Pinpoint the cell where the given text exists, returning its [X, Y] midpoint coordinate. 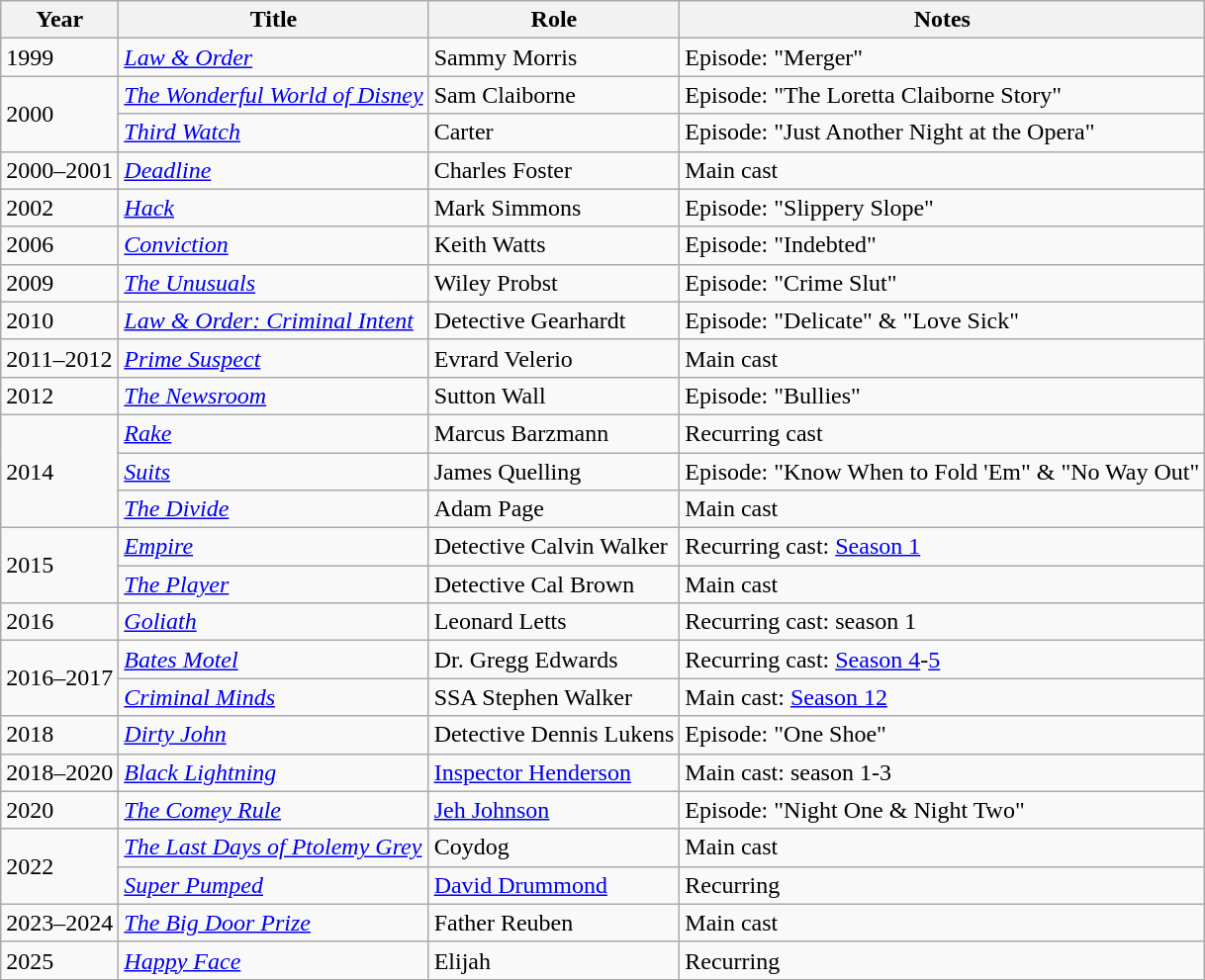
Wiley Probst [554, 283]
The Divide [273, 509]
Notes [942, 20]
Dr. Gregg Edwards [554, 660]
Elijah [554, 960]
Leonard Letts [554, 622]
Episode: "Merger" [942, 57]
The Big Door Prize [273, 923]
2016 [59, 622]
Sutton Wall [554, 396]
Episode: "Bullies" [942, 396]
2023–2024 [59, 923]
2025 [59, 960]
2011–2012 [59, 358]
Sammy Morris [554, 57]
Bates Motel [273, 660]
Charles Foster [554, 170]
2016–2017 [59, 678]
Title [273, 20]
Prime Suspect [273, 358]
Carter [554, 133]
James Quelling [554, 472]
Third Watch [273, 133]
Episode: "Indebted" [942, 245]
Recurring cast: season 1 [942, 622]
Dirty John [273, 735]
1999 [59, 57]
Happy Face [273, 960]
Inspector Henderson [554, 772]
Keith Watts [554, 245]
2009 [59, 283]
2002 [59, 208]
Suits [273, 472]
2015 [59, 566]
Adam Page [554, 509]
2006 [59, 245]
Mark Simmons [554, 208]
SSA Stephen Walker [554, 697]
Detective Dennis Lukens [554, 735]
Coydog [554, 847]
The Comey Rule [273, 810]
Conviction [273, 245]
Detective Cal Brown [554, 584]
Criminal Minds [273, 697]
Super Pumped [273, 885]
Detective Calvin Walker [554, 547]
2010 [59, 320]
Detective Gearhardt [554, 320]
Episode: "Know When to Fold 'Em" & "No Way Out" [942, 472]
Father Reuben [554, 923]
Law & Order [273, 57]
Main cast: Season 12 [942, 697]
Rake [273, 433]
Episode: "Night One & Night Two" [942, 810]
The Wonderful World of Disney [273, 95]
2000 [59, 114]
Episode: "Delicate" & "Love Sick" [942, 320]
Episode: "Crime Slut" [942, 283]
2018–2020 [59, 772]
Black Lightning [273, 772]
David Drummond [554, 885]
The Player [273, 584]
Recurring cast: Season 4-5 [942, 660]
Sam Claiborne [554, 95]
Jeh Johnson [554, 810]
Deadline [273, 170]
Episode: "One Shoe" [942, 735]
The Last Days of Ptolemy Grey [273, 847]
Role [554, 20]
2012 [59, 396]
Hack [273, 208]
Recurring cast: Season 1 [942, 547]
Goliath [273, 622]
Empire [273, 547]
The Unusuals [273, 283]
Recurring cast [942, 433]
Episode: "Slippery Slope" [942, 208]
Episode: "The Loretta Claiborne Story" [942, 95]
2022 [59, 866]
Marcus Barzmann [554, 433]
2018 [59, 735]
2014 [59, 471]
Year [59, 20]
2000–2001 [59, 170]
The Newsroom [273, 396]
Episode: "Just Another Night at the Opera" [942, 133]
Law & Order: Criminal Intent [273, 320]
Evrard Velerio [554, 358]
2020 [59, 810]
Main cast: season 1-3 [942, 772]
